Extract the (X, Y) coordinate from the center of the cell holding the provided text.  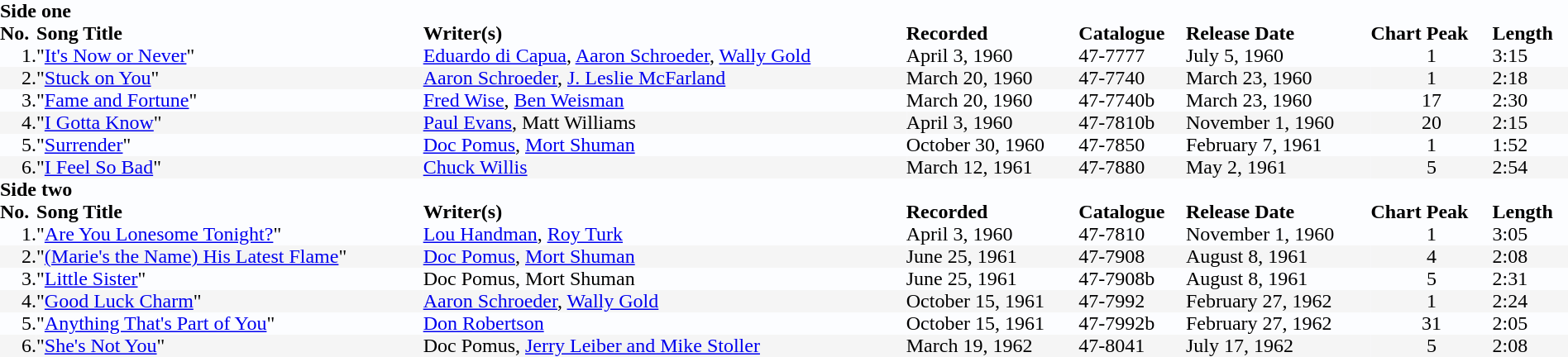
20 (1431, 122)
February 7, 1961 (1279, 145)
Lou Handman, Roy Turk (665, 235)
Eduardo di Capua, Aaron Schroeder, Wally Gold (665, 56)
1:52 (1530, 145)
"Surrender" (230, 145)
"Fame and Fortune" (230, 101)
2:05 (1530, 324)
Doc Pomus, Jerry Leiber and Mike Stoller (665, 345)
2:18 (1530, 78)
"Stuck on You" (230, 78)
2:30 (1530, 101)
May 2, 1961 (1279, 167)
"Anything That's Part of You" (230, 324)
47-8041 (1132, 345)
"Good Luck Charm" (230, 301)
Side one (784, 12)
47-7992 (1132, 301)
17 (1431, 101)
47-7810 (1132, 235)
"Are You Lonesome Tonight?" (230, 235)
Aaron Schroeder, Wally Gold (665, 301)
Fred Wise, Ben Weisman (665, 101)
3:05 (1530, 235)
"I Gotta Know" (230, 122)
47-7880 (1132, 167)
4 (1431, 256)
July 5, 1960 (1279, 56)
31 (1431, 324)
March 12, 1961 (992, 167)
47-7850 (1132, 145)
"I Feel So Bad" (230, 167)
3:15 (1530, 56)
"Little Sister" (230, 279)
"She's Not You" (230, 345)
47-7810b (1132, 122)
March 19, 1962 (992, 345)
2:24 (1530, 301)
October 30, 1960 (992, 145)
Side two (784, 190)
47-7777 (1132, 56)
Chuck Willis (665, 167)
47-7908b (1132, 279)
47-7908 (1132, 256)
"(Marie's the Name) His Latest Flame" (230, 256)
Aaron Schroeder, J. Leslie McFarland (665, 78)
2:54 (1530, 167)
July 17, 1962 (1279, 345)
Paul Evans, Matt Williams (665, 122)
47-7992b (1132, 324)
47-7740 (1132, 78)
2:15 (1530, 122)
"It's Now or Never" (230, 56)
2:31 (1530, 279)
47-7740b (1132, 101)
Don Robertson (665, 324)
